Capture the cell that displays the provided text and extract its [X, Y] central coordinate. 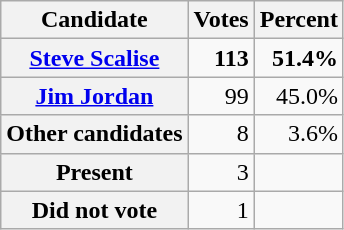
Jim Jordan [94, 96]
3 [221, 172]
99 [221, 96]
Votes [221, 20]
3.6% [298, 134]
51.4% [298, 58]
113 [221, 58]
Percent [298, 20]
Other candidates [94, 134]
Did not vote [94, 210]
Candidate [94, 20]
45.0% [298, 96]
Present [94, 172]
Steve Scalise [94, 58]
8 [221, 134]
1 [221, 210]
